Detect which cell encompasses the target text, then output its [X, Y] center coordinate. 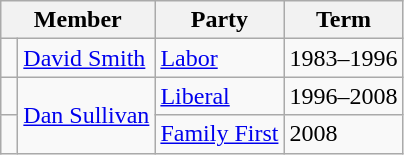
Party [220, 20]
Family First [220, 134]
2008 [344, 134]
1983–1996 [344, 58]
David Smith [86, 58]
Dan Sullivan [86, 115]
Labor [220, 58]
Member [78, 20]
1996–2008 [344, 96]
Liberal [220, 96]
Term [344, 20]
